Detect which cell encompasses the target text, then output its [x, y] center coordinate. 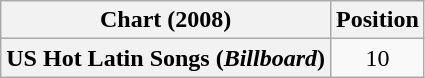
Chart (2008) [166, 20]
10 [378, 58]
US Hot Latin Songs (Billboard) [166, 58]
Position [378, 20]
